Pinpoint the cell where the given text exists, returning its (x, y) midpoint coordinate. 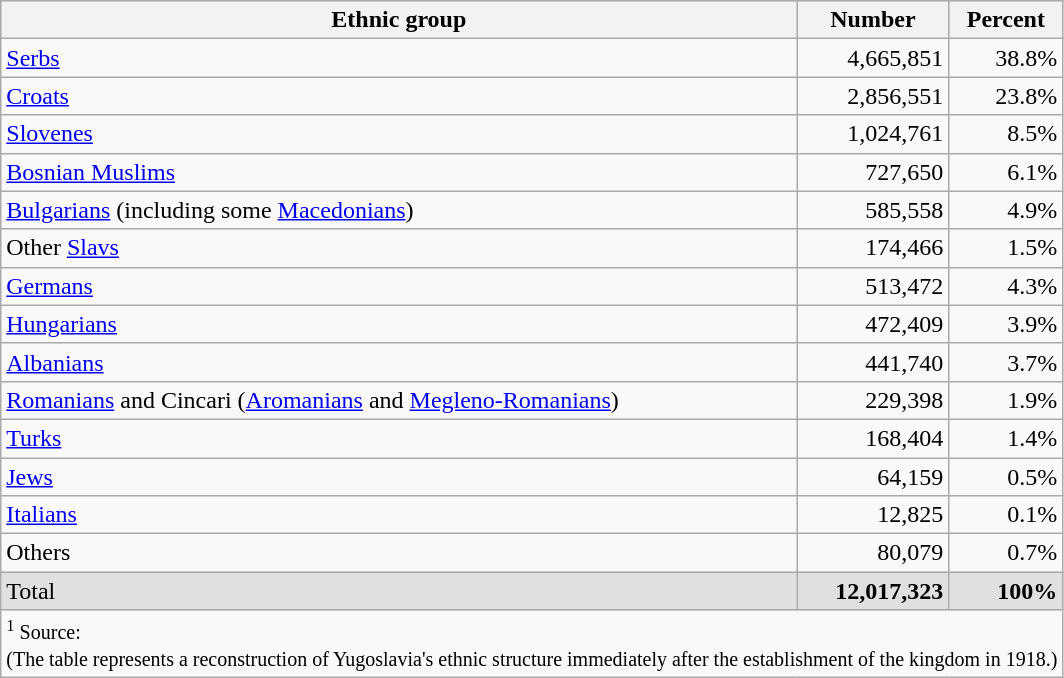
23.8% (1006, 96)
1 Source: (The table represents a reconstruction of Yugoslavia's ethnic structure immediately after the establishment of the kingdom in 1918.) (532, 644)
3.7% (1006, 362)
4.9% (1006, 210)
174,466 (873, 248)
Total (399, 591)
229,398 (873, 400)
4,665,851 (873, 58)
0.7% (1006, 553)
Germans (399, 286)
100% (1006, 591)
0.1% (1006, 515)
168,404 (873, 438)
1.5% (1006, 248)
2,856,551 (873, 96)
3.9% (1006, 324)
513,472 (873, 286)
585,558 (873, 210)
12,825 (873, 515)
Bosnian Muslims (399, 172)
Croats (399, 96)
Ethnic group (399, 20)
441,740 (873, 362)
4.3% (1006, 286)
Romanians and Cincari (Aromanians and Megleno-Romanians) (399, 400)
Others (399, 553)
64,159 (873, 477)
727,650 (873, 172)
Turks (399, 438)
Number (873, 20)
1.9% (1006, 400)
Bulgarians (including some Macedonians) (399, 210)
Hungarians (399, 324)
Other Slavs (399, 248)
1.4% (1006, 438)
Albanians (399, 362)
Jews (399, 477)
Serbs (399, 58)
Percent (1006, 20)
38.8% (1006, 58)
80,079 (873, 553)
8.5% (1006, 134)
1,024,761 (873, 134)
472,409 (873, 324)
0.5% (1006, 477)
6.1% (1006, 172)
12,017,323 (873, 591)
Slovenes (399, 134)
Italians (399, 515)
